Extract the (X, Y) coordinate from the center of the cell holding the provided text.  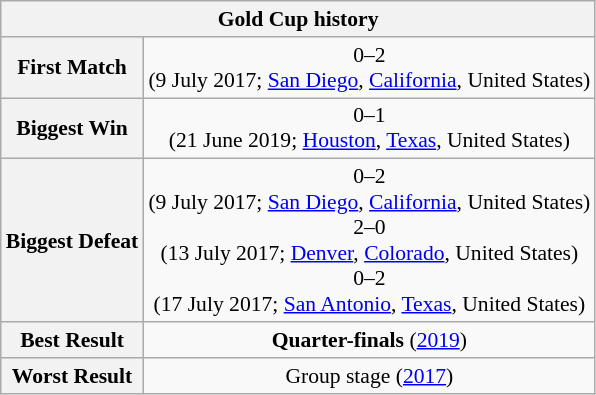
0–1 (21 June 2019; Houston, Texas, United States) (369, 128)
First Match (72, 68)
Biggest Win (72, 128)
Gold Cup history (298, 19)
Quarter-finals (2019) (369, 340)
Best Result (72, 340)
Group stage (2017) (369, 376)
Biggest Defeat (72, 240)
0–2 (9 July 2017; San Diego, California, United States) (369, 68)
Worst Result (72, 376)
